Pinpoint the cell where the given text exists, returning its (x, y) midpoint coordinate. 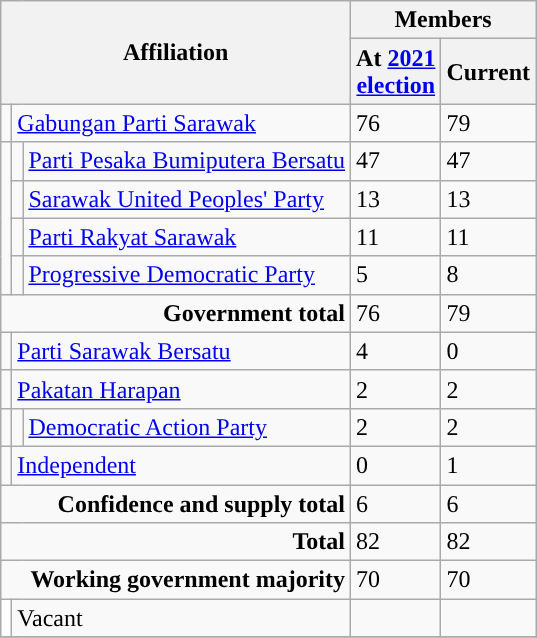
8 (488, 275)
Confidence and supply total (176, 503)
Working government majority (176, 580)
Parti Rakyat Sarawak (187, 237)
Total (176, 542)
Current (488, 72)
At 2021election (396, 72)
Gabungan Parti Sarawak (182, 123)
Pakatan Harapan (182, 389)
Progressive Democratic Party (187, 275)
1 (488, 465)
5 (396, 275)
Vacant (182, 618)
Independent (182, 465)
Members (444, 20)
Parti Sarawak Bersatu (182, 351)
4 (396, 351)
Affiliation (176, 52)
Democratic Action Party (187, 427)
Government total (176, 313)
Sarawak United Peoples' Party (187, 199)
Parti Pesaka Bumiputera Bersatu (187, 161)
